Return [x, y] of the center of cell containing provided text 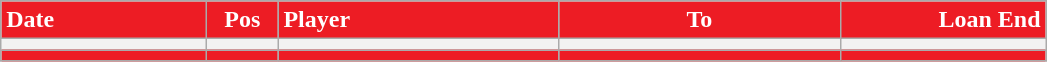
Date [104, 20]
Pos [242, 20]
To [700, 20]
Loan End [943, 20]
Player [418, 20]
